Search for the cell housing the specified text and yield its [X, Y] center coordinate. 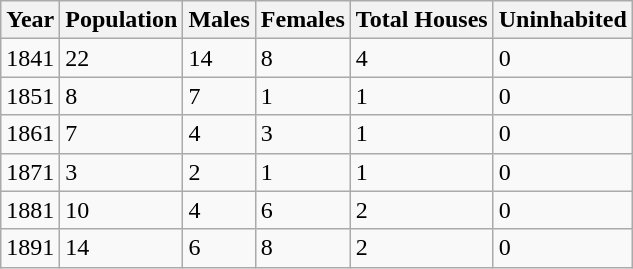
Uninhabited [562, 20]
1881 [30, 210]
1891 [30, 248]
Year [30, 20]
1861 [30, 134]
Total Houses [422, 20]
1851 [30, 96]
1871 [30, 172]
Males [219, 20]
10 [122, 210]
Population [122, 20]
22 [122, 58]
Females [302, 20]
1841 [30, 58]
